Search for the cell housing the specified text and yield its [x, y] center coordinate. 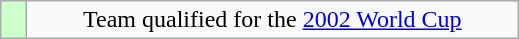
Team qualified for the 2002 World Cup [272, 20]
